Locate the cell with the specified text and output its (x, y) center coordinate. 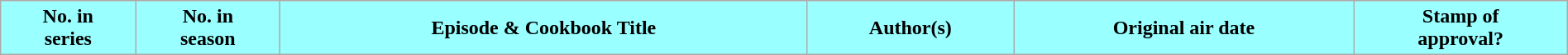
Author(s) (911, 28)
No. inseries (68, 28)
Episode & Cookbook Title (544, 28)
No. inseason (208, 28)
Original air date (1184, 28)
Stamp ofapproval? (1460, 28)
